Detect which cell encompasses the target text, then output its [x, y] center coordinate. 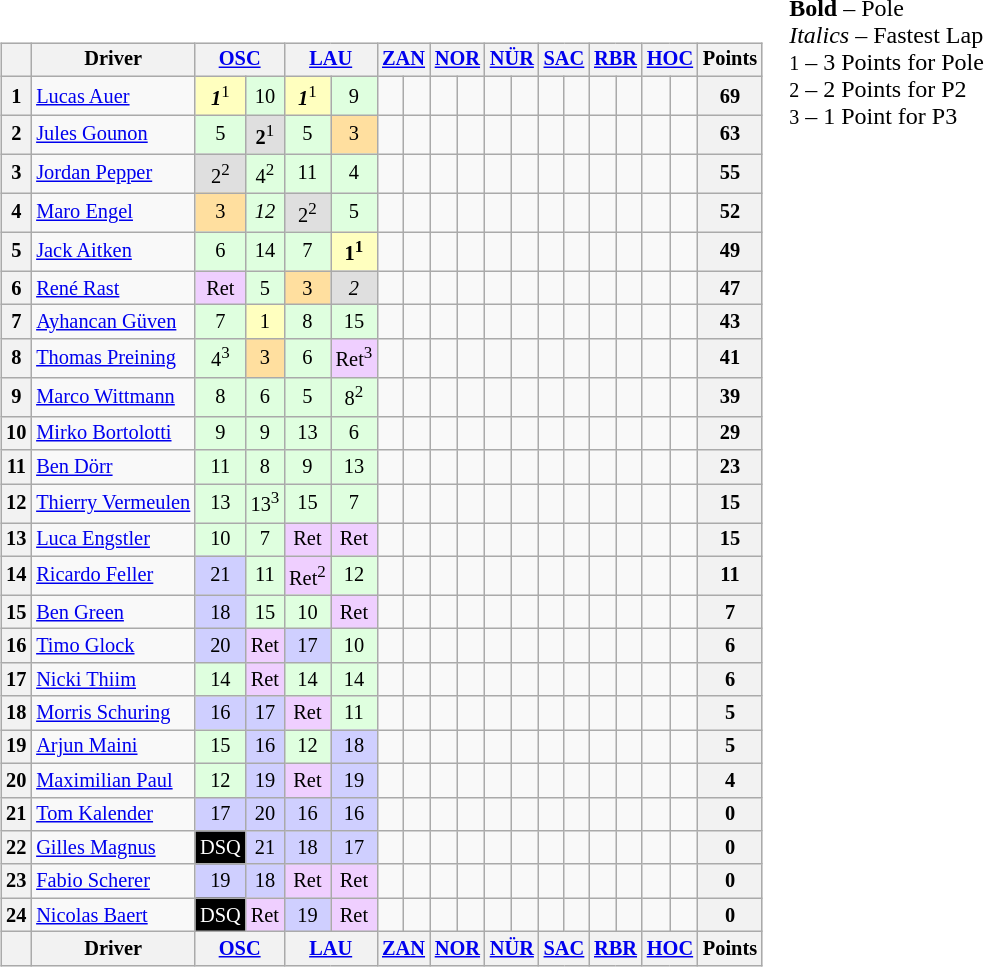
Jordan Pepper [113, 174]
Ben Green [113, 612]
Jack Aitken [113, 252]
29 [730, 433]
Marco Wittmann [113, 396]
52 [730, 212]
Maro Engel [113, 212]
Luca Engstler [113, 540]
Mirko Bortolotti [113, 433]
Tom Kalender [113, 814]
Nicki Thiim [113, 679]
Timo Glock [113, 646]
47 [730, 288]
69 [730, 96]
Gilles Magnus [113, 848]
133 [266, 504]
Fabio Scherer [113, 881]
Ben Dörr [113, 467]
63 [730, 134]
Ret3 [354, 358]
82 [354, 396]
René Rast [113, 288]
Arjun Maini [113, 747]
Ayhancan Güven [113, 322]
55 [730, 174]
Maximilian Paul [113, 780]
Lucas Auer [113, 96]
39 [730, 396]
Jules Gounon [113, 134]
Ricardo Feller [113, 576]
49 [730, 252]
Thomas Preining [113, 358]
Thierry Vermeulen [113, 504]
24 [16, 915]
41 [730, 358]
Ret2 [307, 576]
Morris Schuring [113, 713]
Nicolas Baert [113, 915]
42 [266, 174]
